Provide the (X, Y) coordinate of the cell's center where the given text is located.  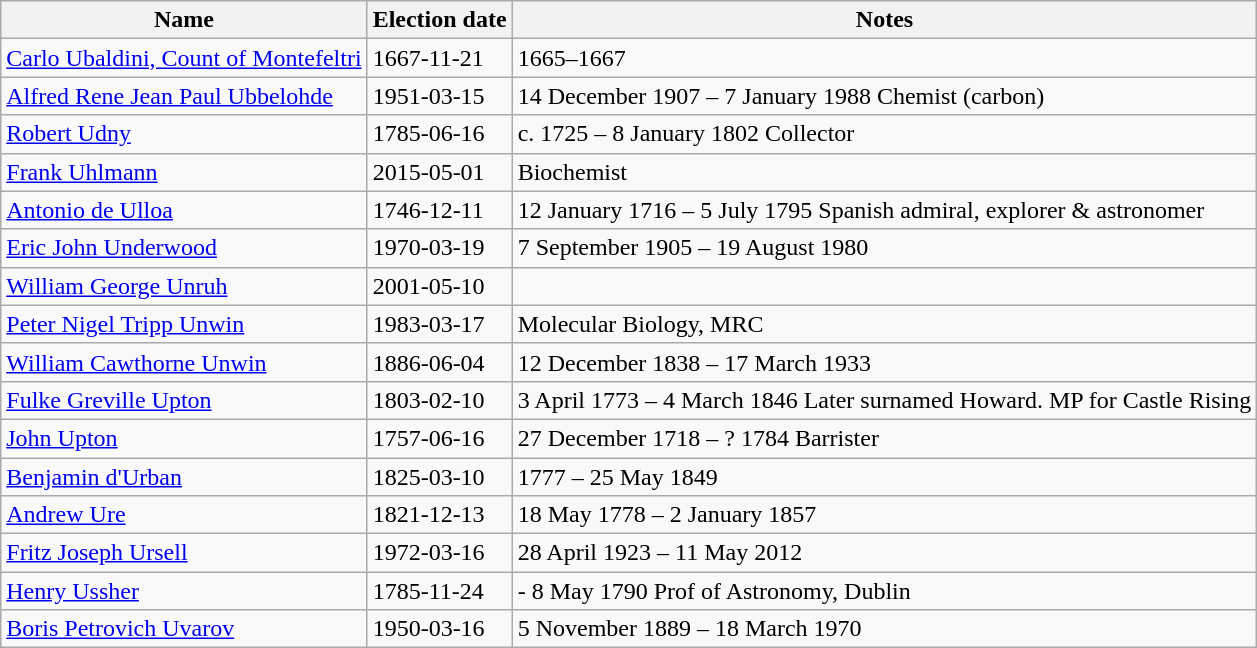
1785-11-24 (440, 591)
1983-03-17 (440, 324)
2015-05-01 (440, 172)
Fulke Greville Upton (184, 400)
Benjamin d'Urban (184, 477)
Carlo Ubaldini, Count of Montefeltri (184, 58)
John Upton (184, 438)
5 November 1889 – 18 March 1970 (884, 629)
7 September 1905 – 19 August 1980 (884, 248)
Andrew Ure (184, 515)
c. 1725 – 8 January 1802 Collector (884, 134)
- 8 May 1790 Prof of Astronomy, Dublin (884, 591)
Peter Nigel Tripp Unwin (184, 324)
1972-03-16 (440, 553)
Molecular Biology, MRC (884, 324)
1970-03-19 (440, 248)
12 December 1838 – 17 March 1933 (884, 362)
1757-06-16 (440, 438)
1667-11-21 (440, 58)
Alfred Rene Jean Paul Ubbelohde (184, 96)
Robert Udny (184, 134)
William George Unruh (184, 286)
Notes (884, 20)
1803-02-10 (440, 400)
12 January 1716 – 5 July 1795 Spanish admiral, explorer & astronomer (884, 210)
14 December 1907 – 7 January 1988 Chemist (carbon) (884, 96)
Fritz Joseph Ursell (184, 553)
Eric John Underwood (184, 248)
1825-03-10 (440, 477)
2001-05-10 (440, 286)
1665–1667 (884, 58)
Antonio de Ulloa (184, 210)
3 April 1773 – 4 March 1846 Later surnamed Howard. MP for Castle Rising (884, 400)
1950-03-16 (440, 629)
1951-03-15 (440, 96)
1821-12-13 (440, 515)
28 April 1923 – 11 May 2012 (884, 553)
1746-12-11 (440, 210)
Frank Uhlmann (184, 172)
Boris Petrovich Uvarov (184, 629)
27 December 1718 – ? 1784 Barrister (884, 438)
Election date (440, 20)
Name (184, 20)
18 May 1778 – 2 January 1857 (884, 515)
William Cawthorne Unwin (184, 362)
1785-06-16 (440, 134)
1777 – 25 May 1849 (884, 477)
1886-06-04 (440, 362)
Biochemist (884, 172)
Henry Ussher (184, 591)
